Determine the (X, Y) coordinate at the center of the cell enclosing the given text.  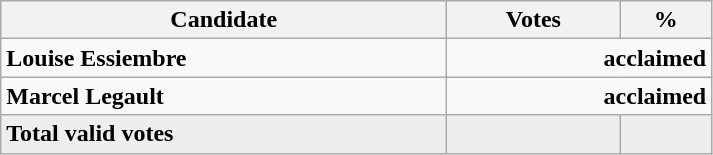
Louise Essiembre (224, 58)
Votes (534, 20)
Candidate (224, 20)
% (666, 20)
Total valid votes (224, 134)
Marcel Legault (224, 96)
